Scan for the cell matching the given text and deliver its [x, y] coordinate at center. 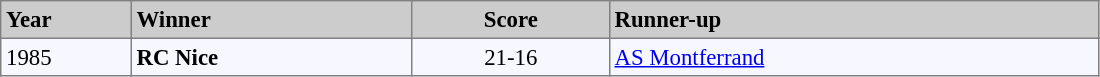
1985 [66, 57]
AS Montferrand [854, 57]
Runner-up [854, 20]
RC Nice [272, 57]
Year [66, 20]
Score [510, 20]
21-16 [510, 57]
Winner [272, 20]
